Find where the given text appears and provide that cell's center as (x, y) coordinate. 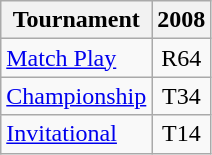
Match Play (76, 58)
T34 (182, 96)
R64 (182, 58)
Championship (76, 96)
Tournament (76, 20)
T14 (182, 134)
2008 (182, 20)
Invitational (76, 134)
